Pinpoint the cell where the given text exists, returning its [X, Y] midpoint coordinate. 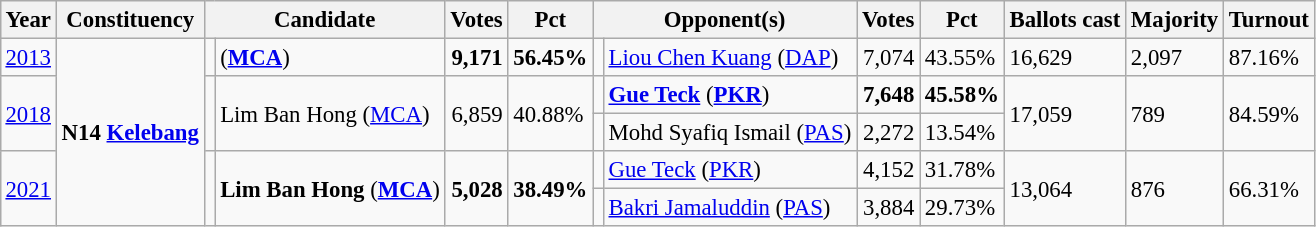
38.49% [550, 188]
9,171 [476, 57]
13,064 [1064, 188]
16,629 [1064, 57]
2018 [28, 114]
2,272 [888, 133]
56.45% [550, 57]
2,097 [1175, 57]
Mohd Syafiq Ismail (PAS) [730, 133]
6,859 [476, 114]
87.16% [1268, 57]
29.73% [962, 208]
2021 [28, 188]
43.55% [962, 57]
Year [28, 20]
5,028 [476, 188]
40.88% [550, 114]
31.78% [962, 170]
Turnout [1268, 20]
13.54% [962, 133]
7,074 [888, 57]
789 [1175, 114]
7,648 [888, 95]
N14 Kelebang [130, 132]
2013 [28, 57]
3,884 [888, 208]
876 [1175, 188]
Candidate [324, 20]
Majority [1175, 20]
Opponent(s) [725, 20]
45.58% [962, 95]
Ballots cast [1064, 20]
66.31% [1268, 188]
4,152 [888, 170]
17,059 [1064, 114]
Constituency [130, 20]
84.59% [1268, 114]
Bakri Jamaluddin (PAS) [730, 208]
(MCA) [330, 57]
Liou Chen Kuang (DAP) [730, 57]
